Return the [x, y] coordinate for the center point of the cell that contains the specified text.  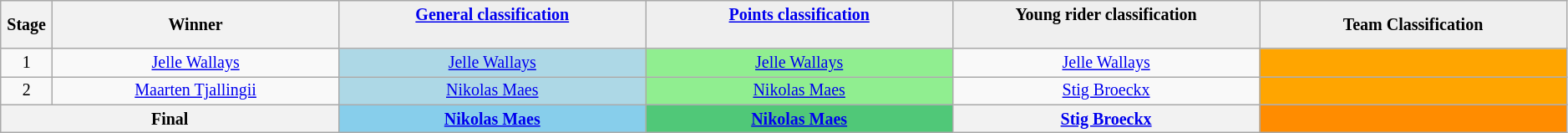
General classification [493, 25]
Team Classification [1413, 25]
Stage [27, 25]
2 [27, 90]
1 [27, 64]
Final [170, 119]
Winner [195, 25]
Maarten Tjallingii [195, 90]
Points classification [799, 25]
Young rider classification [1106, 25]
